Return [X, Y] of the center of cell containing provided text 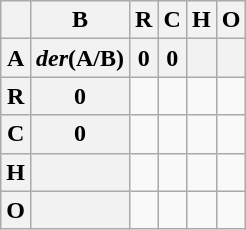
A [16, 58]
der(A/B) [80, 58]
B [80, 20]
